Find where the given text appears and provide that cell's center as [x, y] coordinate. 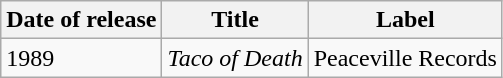
Date of release [82, 20]
Taco of Death [235, 58]
Label [405, 20]
Title [235, 20]
Peaceville Records [405, 58]
1989 [82, 58]
